Extract the [X, Y] coordinate from the center of the cell holding the provided text.  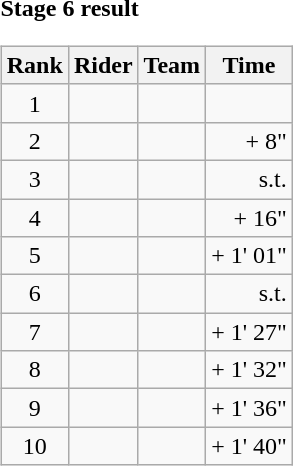
3 [34, 179]
+ 1' 27" [250, 332]
+ 1' 36" [250, 408]
Rider [103, 65]
Rank [34, 65]
8 [34, 370]
+ 8" [250, 141]
9 [34, 408]
6 [34, 294]
4 [34, 217]
7 [34, 332]
10 [34, 446]
Time [250, 65]
1 [34, 103]
Team [172, 65]
+ 1' 32" [250, 370]
+ 1' 01" [250, 256]
5 [34, 256]
+ 1' 40" [250, 446]
+ 16" [250, 217]
2 [34, 141]
